Extract the (x, y) coordinate from the center of the cell holding the provided text.  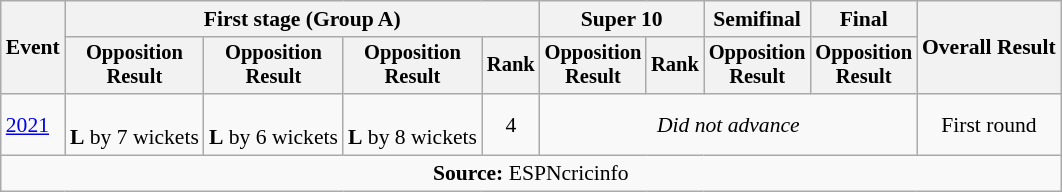
Event (33, 48)
4 (511, 124)
L by 6 wickets (274, 124)
L by 7 wickets (134, 124)
L by 8 wickets (412, 124)
Overall Result (989, 48)
Semifinal (758, 19)
Source: ESPNcricinfo (531, 174)
Super 10 (622, 19)
First stage (Group A) (302, 19)
2021 (33, 124)
First round (989, 124)
Final (864, 19)
Did not advance (728, 124)
